Identify which cell holds the provided text, then report its (X, Y) central coordinate. 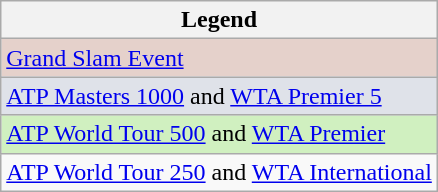
ATP Masters 1000 and WTA Premier 5 (220, 96)
ATP World Tour 250 and WTA International (220, 172)
Legend (220, 20)
ATP World Tour 500 and WTA Premier (220, 134)
Grand Slam Event (220, 58)
